Detect which cell encompasses the target text, then output its [X, Y] center coordinate. 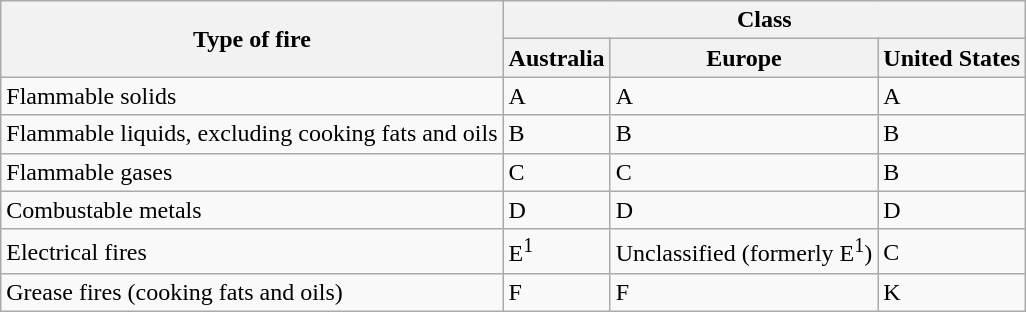
Flammable gases [252, 172]
K [952, 293]
Grease fires (cooking fats and oils) [252, 293]
Class [764, 20]
Electrical fires [252, 252]
E1 [556, 252]
United States [952, 58]
Unclassified (formerly E1) [744, 252]
Australia [556, 58]
Europe [744, 58]
Flammable solids [252, 96]
Type of fire [252, 39]
Combustable metals [252, 210]
Flammable liquids, excluding cooking fats and oils [252, 134]
